Scan for the cell matching the given text and deliver its [x, y] coordinate at center. 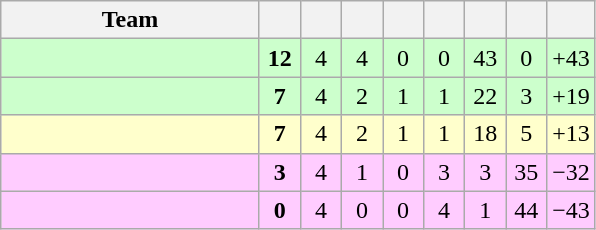
+13 [572, 134]
12 [280, 58]
44 [526, 210]
−43 [572, 210]
−32 [572, 172]
43 [486, 58]
18 [486, 134]
+19 [572, 96]
35 [526, 172]
5 [526, 134]
+43 [572, 58]
Team [130, 20]
22 [486, 96]
